Return (x, y) of the center of cell containing provided text 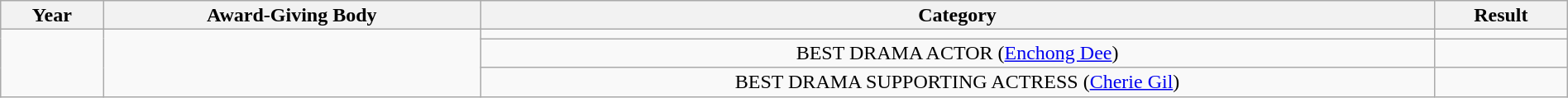
BEST DRAMA ACTOR (Enchong Dee) (958, 53)
Year (52, 15)
BEST DRAMA SUPPORTING ACTRESS (Cherie Gil) (958, 82)
Category (958, 15)
Result (1500, 15)
Award-Giving Body (292, 15)
